Determine the [X, Y] coordinate at the center of the cell enclosing the given text.  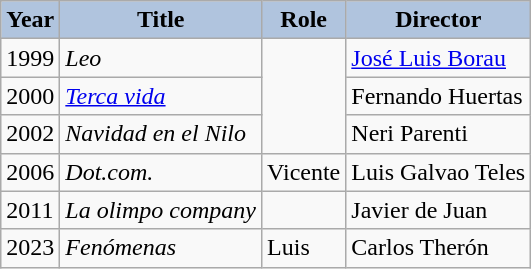
Leo [161, 58]
Director [438, 20]
Javier de Juan [438, 210]
2011 [30, 210]
Vicente [304, 172]
Navidad en el Nilo [161, 134]
2002 [30, 134]
La olimpo company [161, 210]
Fenómenas [161, 248]
2000 [30, 96]
Role [304, 20]
José Luis Borau [438, 58]
Fernando Huertas [438, 96]
2006 [30, 172]
1999 [30, 58]
Neri Parenti [438, 134]
Dot.com. [161, 172]
Luis Galvao Teles [438, 172]
Luis [304, 248]
Year [30, 20]
2023 [30, 248]
Terca vida [161, 96]
Carlos Therón [438, 248]
Title [161, 20]
